From the cell containing the given text, extract its center point as (x, y) coordinate. 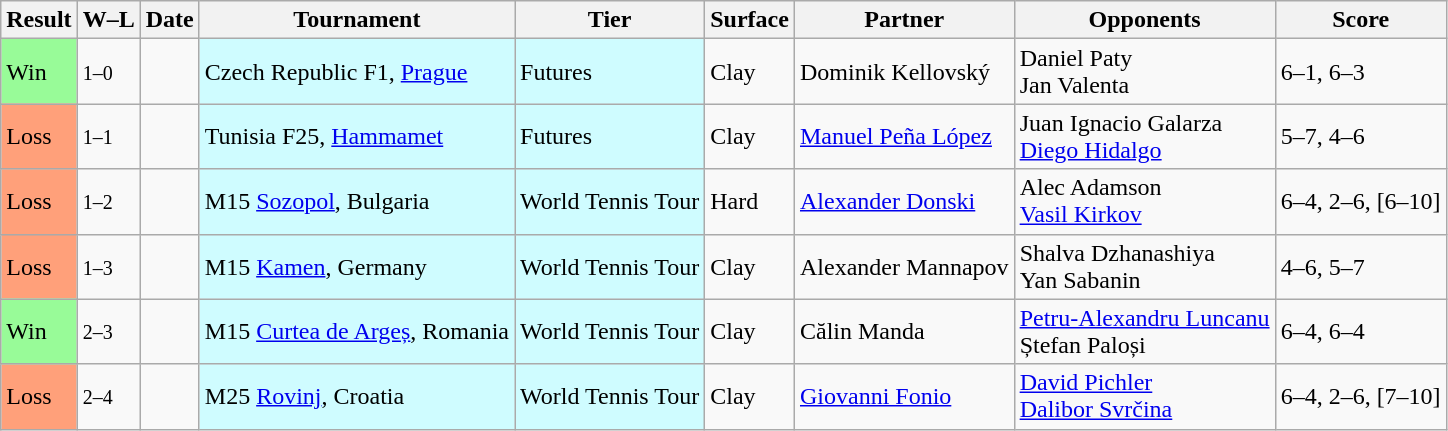
Opponents (1144, 20)
W–L (108, 20)
Juan Ignacio Galarza Diego Hidalgo (1144, 136)
David Pichler Dalibor Svrčina (1144, 396)
Dominik Kellovský (904, 72)
1–1 (108, 136)
Giovanni Fonio (904, 396)
4–6, 5–7 (1360, 266)
2–4 (108, 396)
6–1, 6–3 (1360, 72)
2–3 (108, 332)
Tournament (356, 20)
M15 Sozopol, Bulgaria (356, 202)
Tier (610, 20)
Partner (904, 20)
Călin Manda (904, 332)
Manuel Peña López (904, 136)
Alexander Mannapov (904, 266)
1–3 (108, 266)
1–2 (108, 202)
M15 Curtea de Argeș, Romania (356, 332)
M25 Rovinj, Croatia (356, 396)
Result (39, 20)
6–4, 2–6, [6–10] (1360, 202)
Shalva Dzhanashiya Yan Sabanin (1144, 266)
Surface (750, 20)
6–4, 2–6, [7–10] (1360, 396)
6–4, 6–4 (1360, 332)
Tunisia F25, Hammamet (356, 136)
M15 Kamen, Germany (356, 266)
Date (170, 20)
5–7, 4–6 (1360, 136)
Score (1360, 20)
Petru-Alexandru Luncanu Ștefan Paloși (1144, 332)
Czech Republic F1, Prague (356, 72)
1–0 (108, 72)
Alexander Donski (904, 202)
Alec Adamson Vasil Kirkov (1144, 202)
Daniel Paty Jan Valenta (1144, 72)
Hard (750, 202)
